Extract the [x, y] coordinate from the center of the cell holding the provided text.  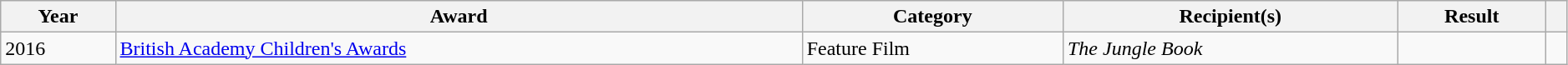
The Jungle Book [1230, 48]
Feature Film [932, 48]
Recipient(s) [1230, 17]
Award [459, 17]
2016 [58, 48]
Category [932, 17]
Result [1472, 17]
British Academy Children's Awards [459, 48]
Year [58, 17]
